Return [X, Y] of the center of cell containing provided text 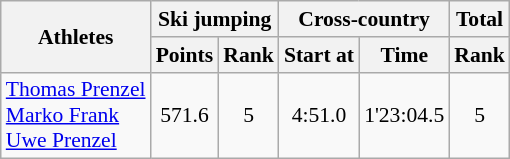
Cross-country [364, 19]
Time [404, 55]
Total [480, 19]
4:51.0 [319, 116]
Ski jumping [215, 19]
Athletes [76, 36]
Start at [319, 55]
1'23:04.5 [404, 116]
Points [185, 55]
571.6 [185, 116]
Thomas PrenzelMarko FrankUwe Prenzel [76, 116]
